Find where the given text appears and provide that cell's center as (x, y) coordinate. 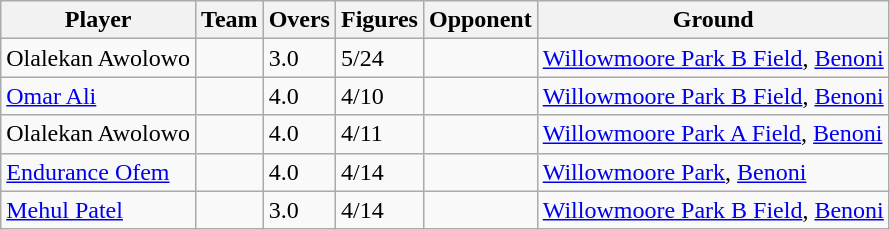
Ground (713, 20)
Figures (379, 20)
5/24 (379, 58)
Team (230, 20)
4/10 (379, 96)
Player (98, 20)
Opponent (480, 20)
Willowmoore Park A Field, Benoni (713, 134)
Mehul Patel (98, 210)
Endurance Ofem (98, 172)
Willowmoore Park, Benoni (713, 172)
4/11 (379, 134)
Overs (299, 20)
Omar Ali (98, 96)
